Capture the cell that displays the provided text and extract its (x, y) central coordinate. 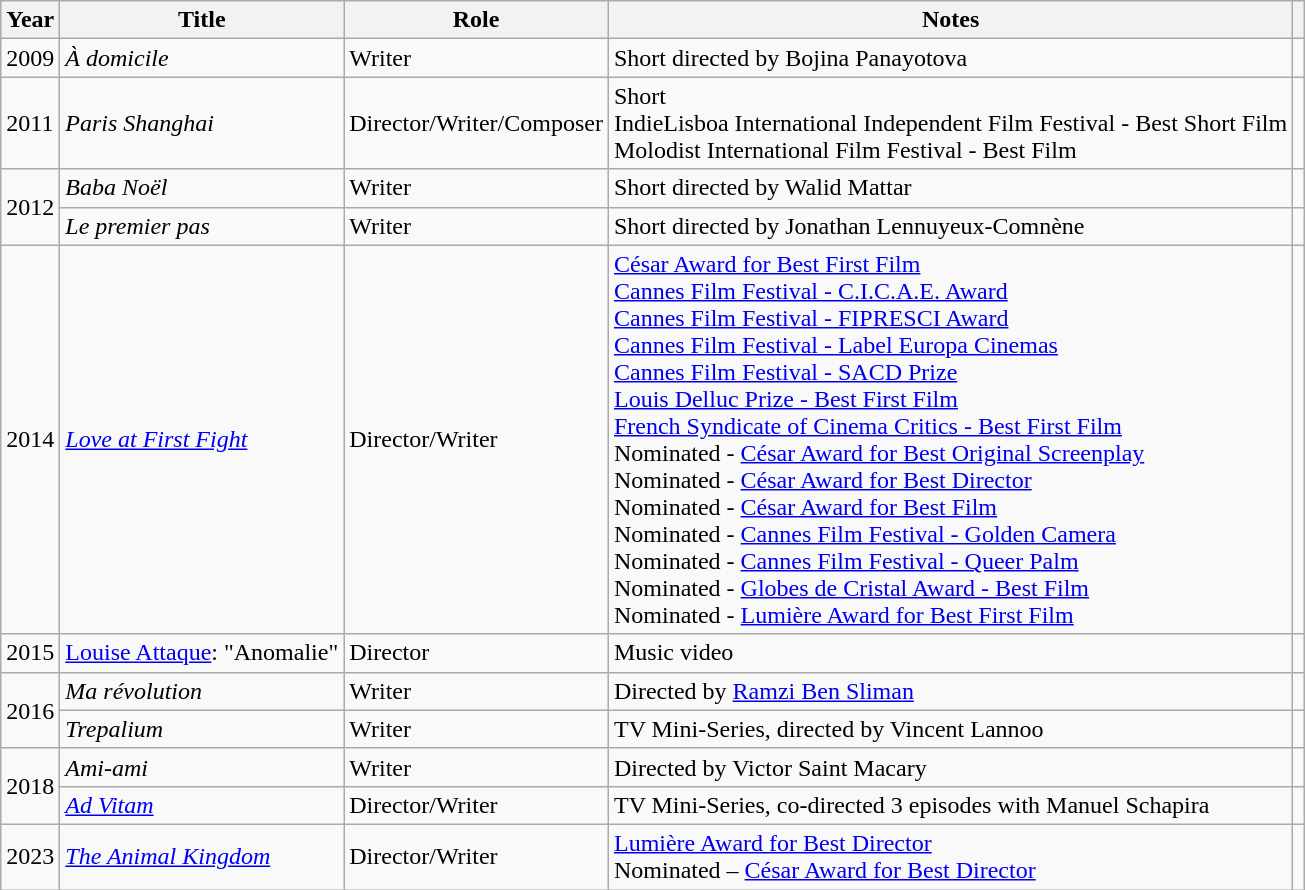
Notes (950, 20)
Louise Attaque: "Anomalie" (202, 653)
Directed by Victor Saint Macary (950, 767)
Short directed by Bojina Panayotova (950, 58)
Ad Vitam (202, 805)
Role (476, 20)
ShortIndieLisboa International Independent Film Festival - Best Short FilmMolodist International Film Festival - Best Film (950, 123)
Directed by Ramzi Ben Sliman (950, 691)
2016 (30, 710)
Director (476, 653)
Director/Writer/Composer (476, 123)
TV Mini-Series, directed by Vincent Lannoo (950, 729)
2015 (30, 653)
Ami-ami (202, 767)
À domicile (202, 58)
Lumière Award for Best DirectorNominated – César Award for Best Director (950, 856)
Paris Shanghai (202, 123)
Le premier pas (202, 226)
Love at First Fight (202, 440)
2012 (30, 207)
TV Mini-Series, co-directed 3 episodes with Manuel Schapira (950, 805)
Trepalium (202, 729)
Short directed by Jonathan Lennuyeux-Comnène (950, 226)
2023 (30, 856)
The Animal Kingdom (202, 856)
2018 (30, 786)
Music video (950, 653)
Ma révolution (202, 691)
Year (30, 20)
2011 (30, 123)
2014 (30, 440)
2009 (30, 58)
Baba Noël (202, 188)
Title (202, 20)
Short directed by Walid Mattar (950, 188)
